From the cell containing the given text, extract its center point as (X, Y) coordinate. 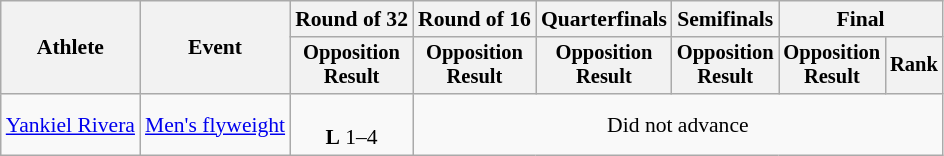
Quarterfinals (604, 19)
Yankiel Rivera (70, 124)
Men's flyweight (215, 124)
Event (215, 48)
L 1–4 (352, 124)
Final (860, 19)
Round of 16 (474, 19)
Athlete (70, 48)
Did not advance (678, 124)
Round of 32 (352, 19)
Rank (914, 66)
Semifinals (726, 19)
